Output the [x, y] coordinate of the center of the cell containing the given text.  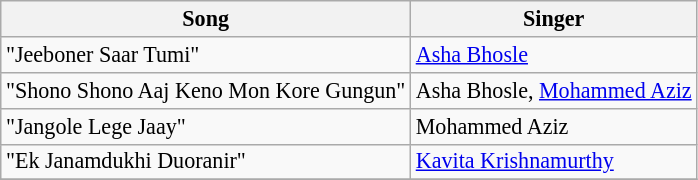
"Ek Janamdukhi Duoranir" [206, 162]
Mohammed Aziz [554, 126]
Song [206, 18]
Singer [554, 18]
Kavita Krishnamurthy [554, 162]
"Jeeboner Saar Tumi" [206, 54]
Asha Bhosle [554, 54]
"Shono Shono Aaj Keno Mon Kore Gungun" [206, 90]
"Jangole Lege Jaay" [206, 126]
Asha Bhosle, Mohammed Aziz [554, 90]
